Find where the given text appears and provide that cell's center as [X, Y] coordinate. 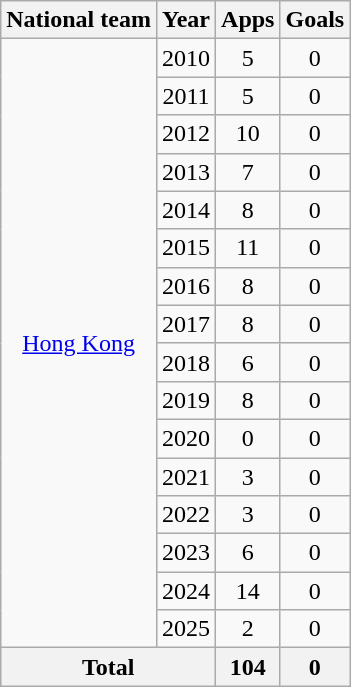
10 [248, 134]
11 [248, 248]
104 [248, 667]
2019 [186, 400]
National team [79, 20]
Goals [315, 20]
2013 [186, 172]
2022 [186, 515]
Apps [248, 20]
7 [248, 172]
2010 [186, 58]
2023 [186, 553]
2014 [186, 210]
Hong Kong [79, 344]
2024 [186, 591]
14 [248, 591]
2011 [186, 96]
2 [248, 629]
2016 [186, 286]
2020 [186, 438]
2017 [186, 324]
Total [108, 667]
2025 [186, 629]
2015 [186, 248]
Year [186, 20]
2021 [186, 477]
2018 [186, 362]
2012 [186, 134]
